Locate the cell with the specified text and output its [X, Y] center coordinate. 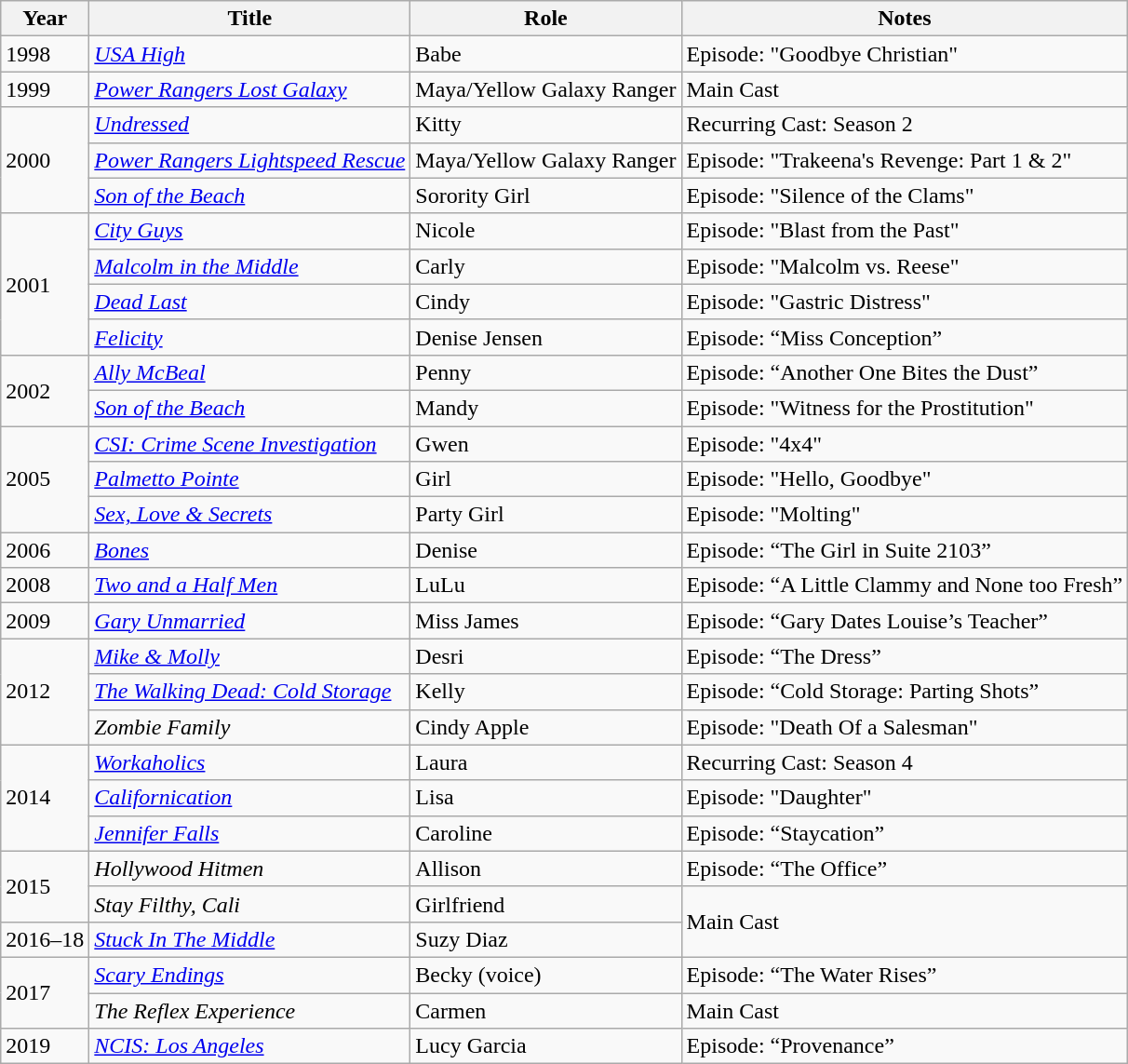
Episode: “The Girl in Suite 2103” [905, 550]
2005 [45, 479]
2009 [45, 621]
2008 [45, 586]
1999 [45, 89]
Penny [545, 372]
Episode: "Silence of the Clams" [905, 195]
Workaholics [249, 762]
LuLu [545, 586]
Malcolm in the Middle [249, 266]
Two and a Half Men [249, 586]
Carly [545, 266]
Sorority Girl [545, 195]
Episode: "Malcolm vs. Reese" [905, 266]
Carmen [545, 1010]
Year [45, 19]
Babe [545, 54]
Power Rangers Lost Galaxy [249, 89]
2015 [45, 886]
Nicole [545, 231]
Kitty [545, 125]
Cindy Apple [545, 727]
Kelly [545, 692]
Lisa [545, 798]
CSI: Crime Scene Investigation [249, 444]
Notes [905, 19]
Role [545, 19]
City Guys [249, 231]
2012 [45, 692]
2019 [45, 1046]
Laura [545, 762]
Episode: "Gastric Distress" [905, 302]
The Walking Dead: Cold Storage [249, 692]
Gary Unmarried [249, 621]
Dead Last [249, 302]
The Reflex Experience [249, 1010]
Felicity [249, 337]
Stuck In The Middle [249, 939]
Girlfriend [545, 904]
Episode: “Staycation” [905, 833]
Episode: "Hello, Goodbye" [905, 479]
NCIS: Los Angeles [249, 1046]
2000 [45, 160]
Episode: "Death Of a Salesman" [905, 727]
Episode: "Trakeena's Revenge: Part 1 & 2" [905, 160]
Title [249, 19]
2014 [45, 798]
Scary Endings [249, 975]
Episode: "4x4" [905, 444]
Episode: "Blast from the Past" [905, 231]
2002 [45, 390]
Episode: “A Little Clammy and None too Fresh” [905, 586]
Recurring Cast: Season 4 [905, 762]
Suzy Diaz [545, 939]
Episode: “Another One Bites the Dust” [905, 372]
Bones [249, 550]
Allison [545, 869]
Hollywood Hitmen [249, 869]
Episode: “Cold Storage: Parting Shots” [905, 692]
Episode: “Miss Conception” [905, 337]
Girl [545, 479]
Lucy Garcia [545, 1046]
Zombie Family [249, 727]
Mandy [545, 408]
Episode: “Provenance” [905, 1046]
Stay Filthy, Cali [249, 904]
Miss James [545, 621]
Denise [545, 550]
2017 [45, 992]
Ally McBeal [249, 372]
Episode: "Daughter" [905, 798]
Episode: “Gary Dates Louise’s Teacher” [905, 621]
Desri [545, 656]
Episode: “The Water Rises” [905, 975]
Caroline [545, 833]
Palmetto Pointe [249, 479]
Sex, Love & Secrets [249, 515]
1998 [45, 54]
Episode: "Witness for the Prostitution" [905, 408]
Power Rangers Lightspeed Rescue [249, 160]
Episode: “The Dress” [905, 656]
2006 [45, 550]
2016–18 [45, 939]
Californication [249, 798]
USA High [249, 54]
Jennifer Falls [249, 833]
Episode: "Goodbye Christian" [905, 54]
Gwen [545, 444]
Cindy [545, 302]
Mike & Molly [249, 656]
Episode: "Molting" [905, 515]
Recurring Cast: Season 2 [905, 125]
Undressed [249, 125]
Episode: “The Office” [905, 869]
Becky (voice) [545, 975]
Party Girl [545, 515]
2001 [45, 284]
Denise Jensen [545, 337]
